Identify which cell holds the provided text, then report its [x, y] central coordinate. 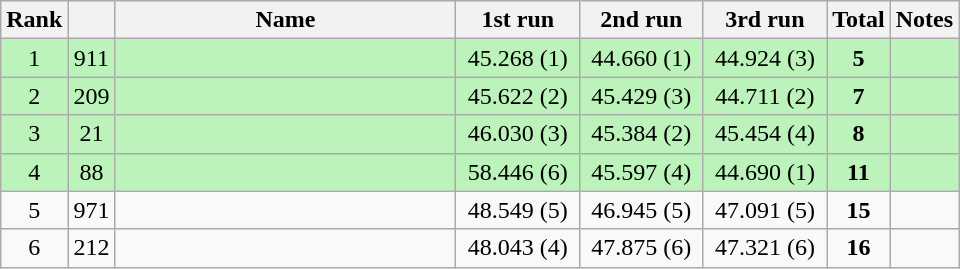
6 [34, 248]
15 [859, 210]
44.660 (1) [642, 58]
44.690 (1) [765, 172]
46.030 (3) [518, 134]
209 [92, 96]
Total [859, 20]
45.622 (2) [518, 96]
Name [286, 20]
48.549 (5) [518, 210]
45.384 (2) [642, 134]
3 [34, 134]
46.945 (5) [642, 210]
45.454 (4) [765, 134]
971 [92, 210]
Rank [34, 20]
4 [34, 172]
45.268 (1) [518, 58]
2nd run [642, 20]
16 [859, 248]
3rd run [765, 20]
44.711 (2) [765, 96]
45.597 (4) [642, 172]
1 [34, 58]
Notes [924, 20]
2 [34, 96]
1st run [518, 20]
88 [92, 172]
48.043 (4) [518, 248]
58.446 (6) [518, 172]
212 [92, 248]
8 [859, 134]
47.321 (6) [765, 248]
21 [92, 134]
45.429 (3) [642, 96]
47.091 (5) [765, 210]
7 [859, 96]
11 [859, 172]
47.875 (6) [642, 248]
44.924 (3) [765, 58]
911 [92, 58]
